Determine the (x, y) coordinate at the center of the cell enclosing the given text.  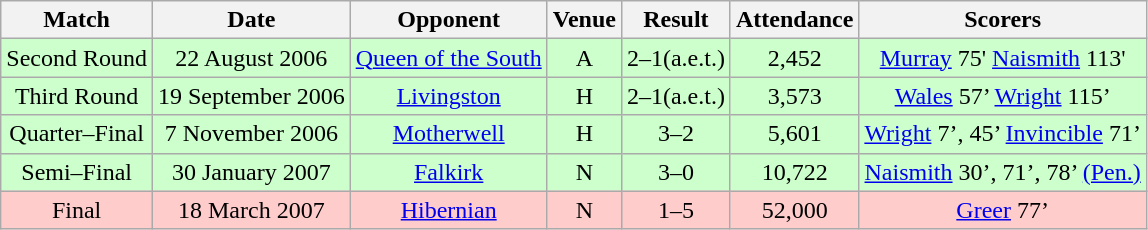
Scorers (1003, 20)
3,573 (794, 96)
Second Round (77, 58)
A (584, 58)
Queen of the South (448, 58)
2,452 (794, 58)
Third Round (77, 96)
Wales 57’ Wright 115’ (1003, 96)
Motherwell (448, 134)
Livingston (448, 96)
Greer 77’ (1003, 210)
1–5 (676, 210)
10,722 (794, 172)
Result (676, 20)
5,601 (794, 134)
Quarter–Final (77, 134)
Date (251, 20)
52,000 (794, 210)
22 August 2006 (251, 58)
3–0 (676, 172)
Final (77, 210)
3–2 (676, 134)
Wright 7’, 45’ Invincible 71’ (1003, 134)
Naismith 30’, 71’, 78’ (Pen.) (1003, 172)
Hibernian (448, 210)
Falkirk (448, 172)
Venue (584, 20)
Attendance (794, 20)
7 November 2006 (251, 134)
19 September 2006 (251, 96)
Match (77, 20)
18 March 2007 (251, 210)
Opponent (448, 20)
Semi–Final (77, 172)
Murray 75' Naismith 113' (1003, 58)
30 January 2007 (251, 172)
